Extract the [X, Y] coordinate from the center of the cell holding the provided text.  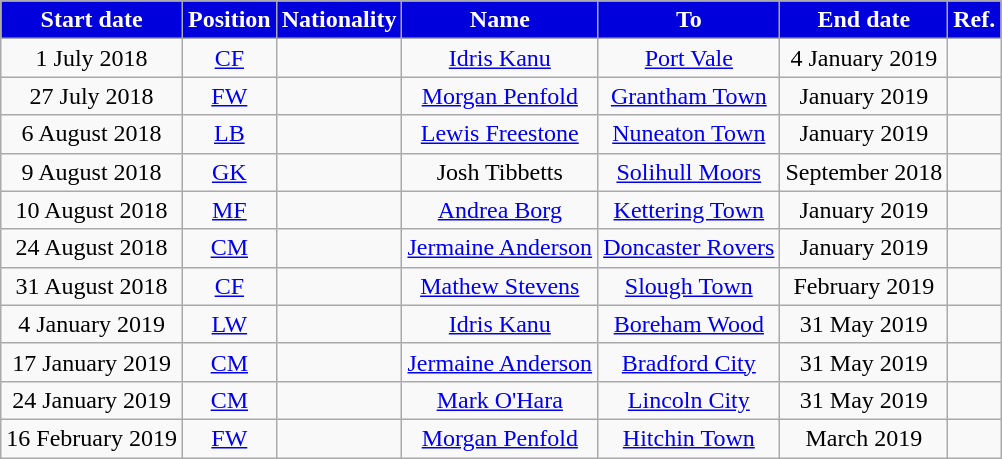
GK [229, 172]
Name [500, 20]
Mathew Stevens [500, 286]
1 July 2018 [92, 58]
27 July 2018 [92, 96]
Ref. [974, 20]
LW [229, 324]
Josh Tibbetts [500, 172]
9 August 2018 [92, 172]
10 August 2018 [92, 210]
Port Vale [689, 58]
Andrea Borg [500, 210]
Nuneaton Town [689, 134]
Lewis Freestone [500, 134]
24 August 2018 [92, 248]
17 January 2019 [92, 362]
MF [229, 210]
16 February 2019 [92, 438]
Mark O'Hara [500, 400]
Bradford City [689, 362]
LB [229, 134]
Lincoln City [689, 400]
Grantham Town [689, 96]
24 January 2019 [92, 400]
Kettering Town [689, 210]
Hitchin Town [689, 438]
March 2019 [864, 438]
End date [864, 20]
Doncaster Rovers [689, 248]
September 2018 [864, 172]
Slough Town [689, 286]
February 2019 [864, 286]
To [689, 20]
Start date [92, 20]
6 August 2018 [92, 134]
Boreham Wood [689, 324]
Nationality [339, 20]
Solihull Moors [689, 172]
Position [229, 20]
31 August 2018 [92, 286]
